Provide the (X, Y) coordinate of the cell's center where the given text is located.  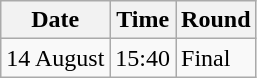
Time (143, 20)
Round (216, 20)
Final (216, 58)
15:40 (143, 58)
Date (56, 20)
14 August (56, 58)
